Scan for the cell matching the given text and deliver its (x, y) coordinate at center. 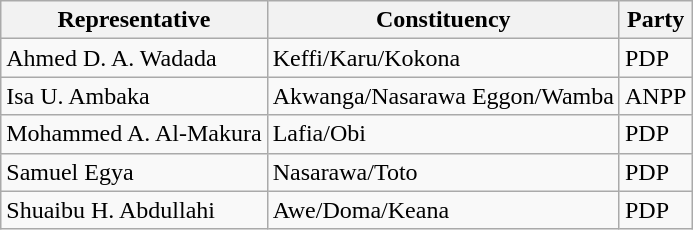
Akwanga/Nasarawa Eggon/Wamba (443, 96)
Samuel Egya (134, 172)
Ahmed D. A. Wadada (134, 58)
Mohammed A. Al-Makura (134, 134)
Awe/Doma/Keana (443, 210)
Keffi/Karu/Kokona (443, 58)
Shuaibu H. Abdullahi (134, 210)
Lafia/Obi (443, 134)
Nasarawa/Toto (443, 172)
Constituency (443, 20)
Isa U. Ambaka (134, 96)
Party (655, 20)
Representative (134, 20)
ANPP (655, 96)
